Scan for the cell matching the given text and deliver its (X, Y) coordinate at center. 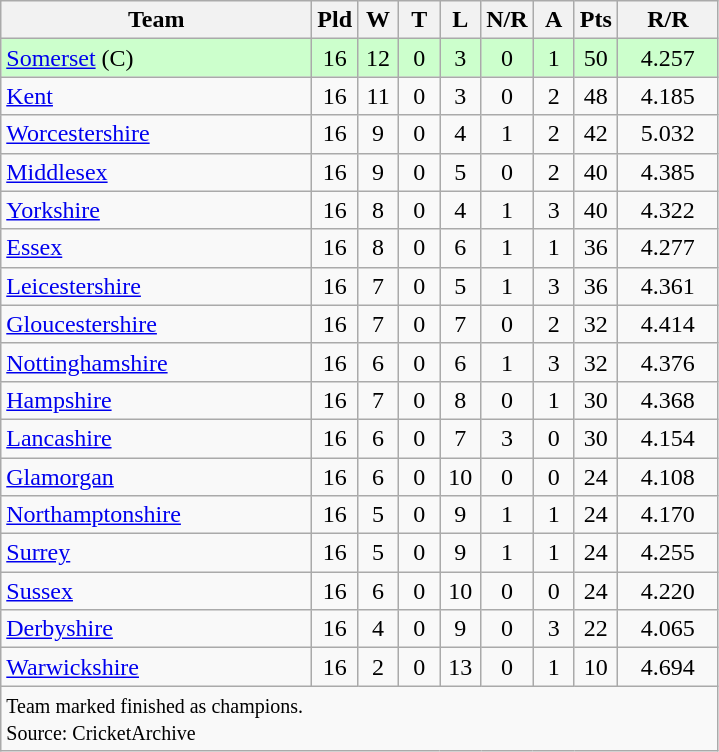
Team marked finished as champions.Source: CricketArchive (360, 718)
4.376 (668, 362)
N/R (507, 20)
Somerset (C) (156, 58)
Hampshire (156, 400)
Kent (156, 96)
Surrey (156, 553)
22 (596, 629)
11 (378, 96)
T (420, 20)
4.385 (668, 172)
12 (378, 58)
50 (596, 58)
4.694 (668, 667)
4.185 (668, 96)
Derbyshire (156, 629)
Sussex (156, 591)
W (378, 20)
L (460, 20)
Yorkshire (156, 210)
Essex (156, 248)
4.277 (668, 248)
4.257 (668, 58)
4.255 (668, 553)
4.154 (668, 438)
4.065 (668, 629)
Leicestershire (156, 286)
Lancashire (156, 438)
42 (596, 134)
Warwickshire (156, 667)
Glamorgan (156, 477)
4.368 (668, 400)
4.414 (668, 324)
Pts (596, 20)
4.220 (668, 591)
4.108 (668, 477)
13 (460, 667)
4.322 (668, 210)
R/R (668, 20)
4.361 (668, 286)
A (554, 20)
Northamptonshire (156, 515)
Team (156, 20)
Gloucestershire (156, 324)
5.032 (668, 134)
Worcestershire (156, 134)
Nottinghamshire (156, 362)
Pld (335, 20)
Middlesex (156, 172)
48 (596, 96)
4.170 (668, 515)
